Extract the (x, y) coordinate from the center of the cell holding the provided text.  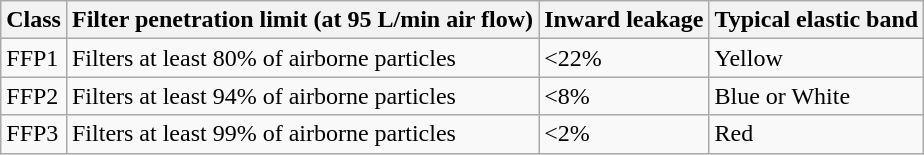
Yellow (816, 58)
<2% (624, 134)
Filters at least 99% of airborne particles (302, 134)
Typical elastic band (816, 20)
Blue or White (816, 96)
Filter penetration limit (at 95 L/min air flow) (302, 20)
FFP3 (34, 134)
Filters at least 80% of airborne particles (302, 58)
Filters at least 94% of airborne particles (302, 96)
Red (816, 134)
FFP2 (34, 96)
Inward leakage (624, 20)
<8% (624, 96)
<22% (624, 58)
Class (34, 20)
FFP1 (34, 58)
